Return the (X, Y) coordinate for the center point of the cell that contains the specified text.  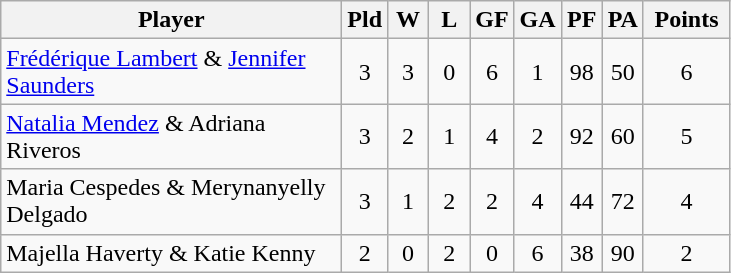
Points (686, 20)
50 (622, 72)
Pld (365, 20)
L (450, 20)
Natalia Mendez & Adriana Riveros (172, 136)
5 (686, 136)
92 (582, 136)
Maria Cespedes & Merynanyelly Delgado (172, 202)
90 (622, 253)
72 (622, 202)
PA (622, 20)
Majella Haverty & Katie Kenny (172, 253)
Player (172, 20)
GA (538, 20)
GF (492, 20)
W (408, 20)
44 (582, 202)
98 (582, 72)
60 (622, 136)
PF (582, 20)
Frédérique Lambert & Jennifer Saunders (172, 72)
38 (582, 253)
